Pinpoint the cell where the given text exists, returning its (x, y) midpoint coordinate. 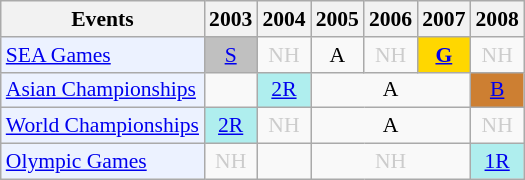
2005 (338, 19)
2004 (284, 19)
B (498, 90)
2003 (230, 19)
G (444, 55)
Asian Championships (102, 90)
SEA Games (102, 55)
Events (102, 19)
2006 (390, 19)
2007 (444, 19)
S (230, 55)
2008 (498, 19)
World Championships (102, 126)
1R (498, 162)
Olympic Games (102, 162)
